Detect which cell encompasses the target text, then output its (x, y) center coordinate. 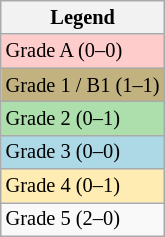
Grade 1 / B1 (1–1) (83, 85)
Grade 5 (2–0) (83, 219)
Grade 3 (0–0) (83, 152)
Grade 2 (0–1) (83, 118)
Grade A (0–0) (83, 51)
Grade 4 (0–1) (83, 186)
Legend (83, 17)
